Return (X, Y) of the center of cell containing provided text 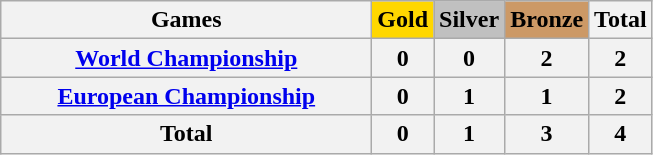
European Championship (186, 96)
3 (547, 134)
Games (186, 20)
World Championship (186, 58)
Silver (470, 20)
Gold (403, 20)
Bronze (547, 20)
4 (621, 134)
